From the cell containing the given text, extract its center point as (X, Y) coordinate. 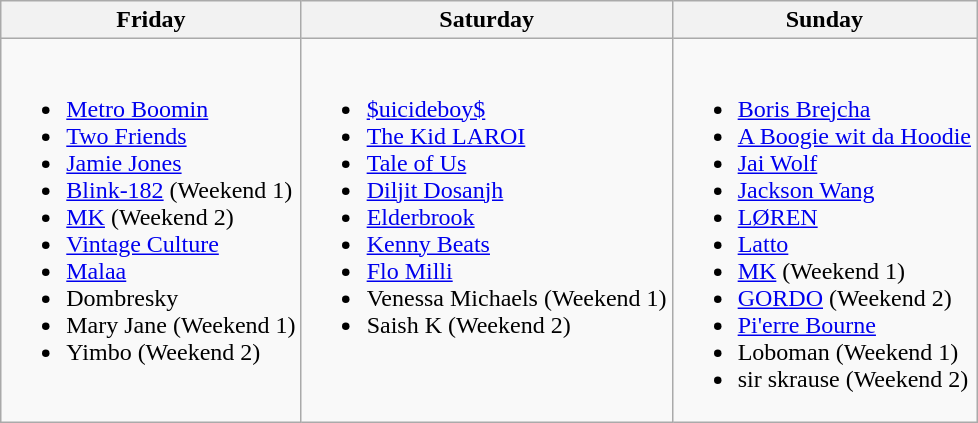
Metro BoominTwo FriendsJamie JonesBlink-182 (Weekend 1)MK (Weekend 2)Vintage CultureMalaaDombreskyMary Jane (Weekend 1)Yimbo (Weekend 2) (151, 230)
Sunday (824, 20)
Friday (151, 20)
Saturday (486, 20)
$uicideboy$The Kid LAROITale of UsDiljit DosanjhElderbrookKenny BeatsFlo MilliVenessa Michaels (Weekend 1)Saish K (Weekend 2) (486, 230)
